Detect which cell encompasses the target text, then output its (x, y) center coordinate. 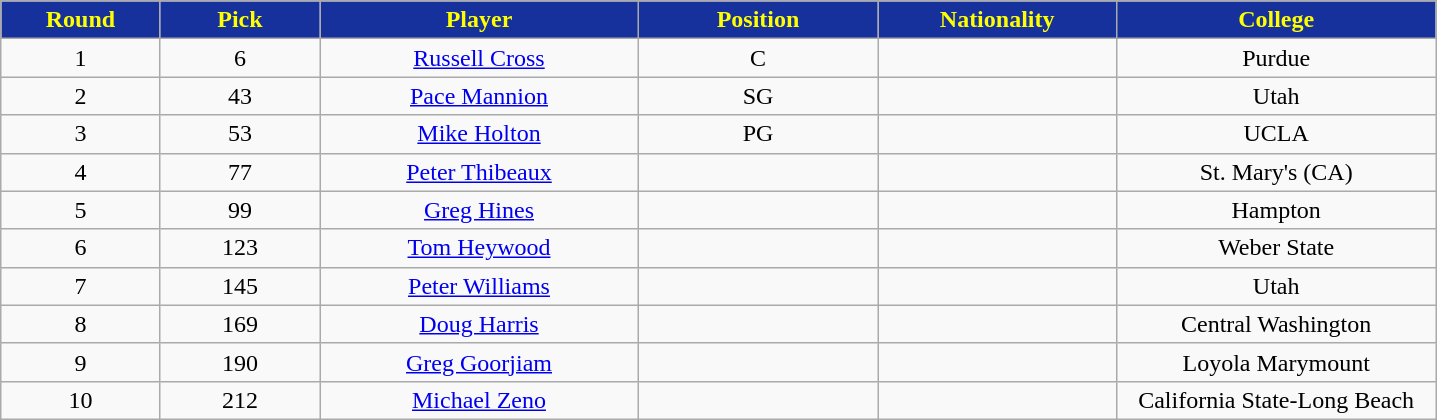
8 (80, 324)
145 (240, 286)
Central Washington (1276, 324)
Tom Heywood (480, 248)
Loyola Marymount (1276, 362)
Greg Hines (480, 210)
5 (80, 210)
Michael Zeno (480, 400)
10 (80, 400)
Pace Mannion (480, 96)
53 (240, 134)
169 (240, 324)
7 (80, 286)
C (758, 58)
Peter Thibeaux (480, 172)
Pick (240, 20)
Purdue (1276, 58)
99 (240, 210)
Round (80, 20)
California State-Long Beach (1276, 400)
Russell Cross (480, 58)
Position (758, 20)
Nationality (998, 20)
PG (758, 134)
212 (240, 400)
Doug Harris (480, 324)
UCLA (1276, 134)
Greg Goorjiam (480, 362)
2 (80, 96)
Peter Williams (480, 286)
77 (240, 172)
9 (80, 362)
SG (758, 96)
123 (240, 248)
Hampton (1276, 210)
Mike Holton (480, 134)
Weber State (1276, 248)
190 (240, 362)
43 (240, 96)
4 (80, 172)
3 (80, 134)
Player (480, 20)
College (1276, 20)
St. Mary's (CA) (1276, 172)
1 (80, 58)
